Locate the cell with the specified text and output its (x, y) center coordinate. 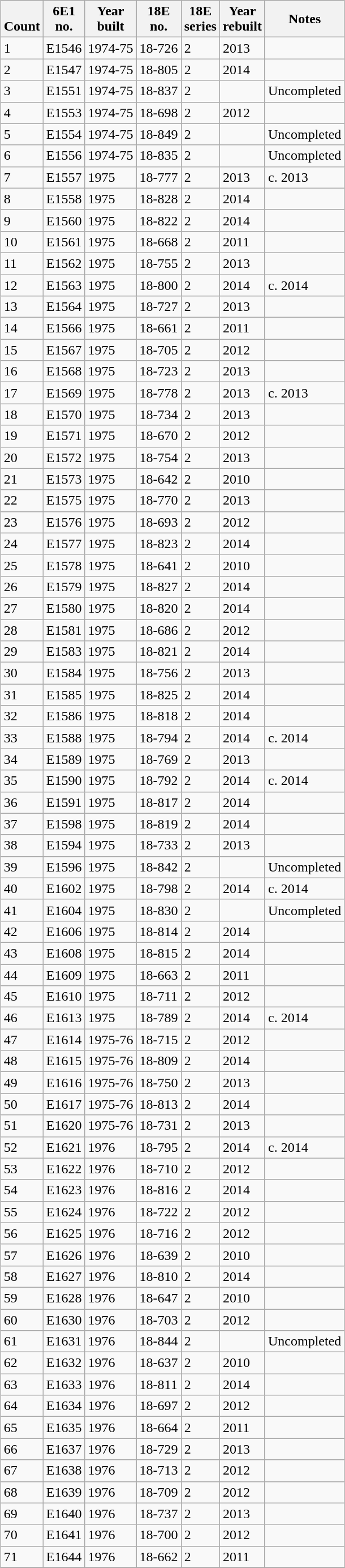
18-663 (158, 975)
E1644 (64, 1557)
18-815 (158, 953)
18-756 (158, 673)
18-800 (158, 285)
E1560 (64, 220)
Count (21, 19)
32 (21, 716)
18-731 (158, 1126)
E1578 (64, 565)
18-733 (158, 845)
18-647 (158, 1298)
18-798 (158, 888)
18-811 (158, 1385)
18-837 (158, 91)
38 (21, 845)
E1561 (64, 242)
18-770 (158, 501)
18-817 (158, 802)
6E1no. (64, 19)
18-750 (158, 1083)
18-722 (158, 1212)
E1594 (64, 845)
43 (21, 953)
18Eseries (200, 19)
22 (21, 501)
18-716 (158, 1233)
70 (21, 1535)
18-641 (158, 565)
18-754 (158, 458)
E1634 (64, 1406)
E1635 (64, 1428)
44 (21, 975)
29 (21, 652)
E1554 (64, 134)
59 (21, 1298)
42 (21, 932)
58 (21, 1276)
18-664 (158, 1428)
68 (21, 1492)
18-789 (158, 1018)
E1604 (64, 910)
18-813 (158, 1104)
18-809 (158, 1061)
E1613 (64, 1018)
10 (21, 242)
26 (21, 587)
18-821 (158, 652)
E1585 (64, 695)
18-726 (158, 48)
E1632 (64, 1363)
E1615 (64, 1061)
18-734 (158, 415)
E1598 (64, 824)
E1547 (64, 70)
E1580 (64, 608)
36 (21, 802)
E1581 (64, 630)
18-661 (158, 328)
E1591 (64, 802)
E1583 (64, 652)
18-778 (158, 393)
18-693 (158, 522)
15 (21, 350)
E1584 (64, 673)
18-670 (158, 436)
Yearbuilt (111, 19)
6 (21, 156)
E1562 (64, 263)
18-822 (158, 220)
E1624 (64, 1212)
18-818 (158, 716)
18-639 (158, 1255)
18-637 (158, 1363)
18-816 (158, 1190)
E1606 (64, 932)
18-713 (158, 1471)
E1589 (64, 759)
E1575 (64, 501)
45 (21, 997)
35 (21, 781)
31 (21, 695)
39 (21, 867)
18-769 (158, 759)
18-755 (158, 263)
E1596 (64, 867)
E1631 (64, 1341)
E1579 (64, 587)
27 (21, 608)
47 (21, 1040)
33 (21, 738)
52 (21, 1147)
55 (21, 1212)
53 (21, 1169)
37 (21, 824)
E1567 (64, 350)
21 (21, 479)
E1556 (64, 156)
18-825 (158, 695)
34 (21, 759)
E1610 (64, 997)
18-737 (158, 1514)
64 (21, 1406)
18-842 (158, 867)
E1558 (64, 199)
E1563 (64, 285)
56 (21, 1233)
13 (21, 307)
18-819 (158, 824)
18-703 (158, 1320)
E1616 (64, 1083)
66 (21, 1449)
18-792 (158, 781)
41 (21, 910)
E1609 (64, 975)
63 (21, 1385)
18-697 (158, 1406)
51 (21, 1126)
E1614 (64, 1040)
18-777 (158, 177)
E1617 (64, 1104)
18-698 (158, 113)
28 (21, 630)
11 (21, 263)
18-711 (158, 997)
18-727 (158, 307)
E1568 (64, 371)
14 (21, 328)
18-662 (158, 1557)
30 (21, 673)
18-849 (158, 134)
Notes (304, 19)
40 (21, 888)
E1627 (64, 1276)
18-827 (158, 587)
18-794 (158, 738)
57 (21, 1255)
E1637 (64, 1449)
61 (21, 1341)
E1641 (64, 1535)
E1551 (64, 91)
E1620 (64, 1126)
18Eno. (158, 19)
18-715 (158, 1040)
19 (21, 436)
18-668 (158, 242)
E1639 (64, 1492)
18 (21, 415)
E1570 (64, 415)
8 (21, 199)
E1602 (64, 888)
E1625 (64, 1233)
46 (21, 1018)
18-709 (158, 1492)
7 (21, 177)
3 (21, 91)
65 (21, 1428)
18-823 (158, 544)
E1546 (64, 48)
25 (21, 565)
E1622 (64, 1169)
1 (21, 48)
E1576 (64, 522)
18-795 (158, 1147)
49 (21, 1083)
4 (21, 113)
18-723 (158, 371)
E1586 (64, 716)
23 (21, 522)
69 (21, 1514)
18-814 (158, 932)
E1630 (64, 1320)
17 (21, 393)
24 (21, 544)
E1633 (64, 1385)
18-830 (158, 910)
18-835 (158, 156)
18-844 (158, 1341)
18-642 (158, 479)
E1638 (64, 1471)
50 (21, 1104)
18-805 (158, 70)
E1577 (64, 544)
18-700 (158, 1535)
E1608 (64, 953)
E1640 (64, 1514)
20 (21, 458)
48 (21, 1061)
62 (21, 1363)
67 (21, 1471)
18-810 (158, 1276)
E1588 (64, 738)
E1569 (64, 393)
18-820 (158, 608)
18-710 (158, 1169)
E1564 (64, 307)
E1566 (64, 328)
E1571 (64, 436)
60 (21, 1320)
16 (21, 371)
18-686 (158, 630)
71 (21, 1557)
12 (21, 285)
E1621 (64, 1147)
E1572 (64, 458)
E1573 (64, 479)
E1628 (64, 1298)
5 (21, 134)
18-828 (158, 199)
Yearrebuilt (242, 19)
54 (21, 1190)
E1553 (64, 113)
18-705 (158, 350)
E1626 (64, 1255)
E1590 (64, 781)
18-729 (158, 1449)
E1557 (64, 177)
E1623 (64, 1190)
9 (21, 220)
